Pinpoint the cell where the given text exists, returning its (X, Y) midpoint coordinate. 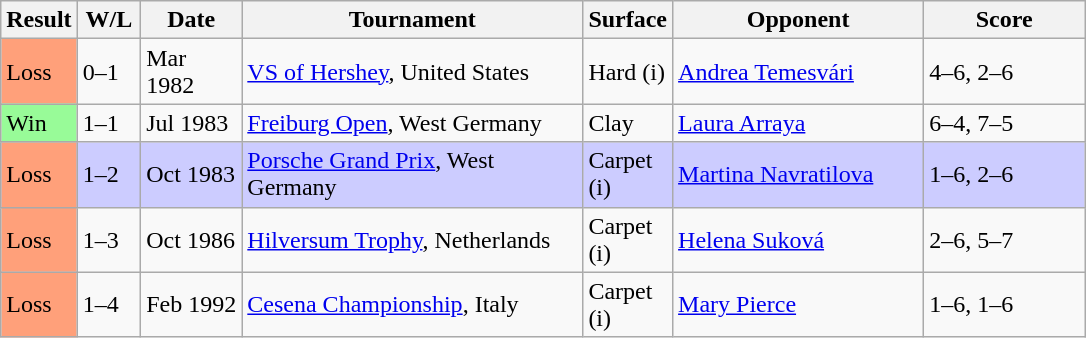
0–1 (109, 72)
Feb 1992 (192, 304)
Surface (628, 20)
4–6, 2–6 (1004, 72)
Laura Arraya (798, 123)
W/L (109, 20)
Oct 1986 (192, 240)
Martina Navratilova (798, 174)
1–4 (109, 304)
Hilversum Trophy, Netherlands (412, 240)
Date (192, 20)
Freiburg Open, West Germany (412, 123)
2–6, 5–7 (1004, 240)
Jul 1983 (192, 123)
Opponent (798, 20)
VS of Hershey, United States (412, 72)
Helena Suková (798, 240)
1–3 (109, 240)
Score (1004, 20)
1–2 (109, 174)
Hard (i) (628, 72)
Mar 1982 (192, 72)
Andrea Temesvári (798, 72)
1–6, 1–6 (1004, 304)
Mary Pierce (798, 304)
Result (39, 20)
Porsche Grand Prix, West Germany (412, 174)
Oct 1983 (192, 174)
Clay (628, 123)
Cesena Championship, Italy (412, 304)
Tournament (412, 20)
1–6, 2–6 (1004, 174)
1–1 (109, 123)
Win (39, 123)
6–4, 7–5 (1004, 123)
